For the text-containing cell, return its midpoint in [x, y] coordinate format. 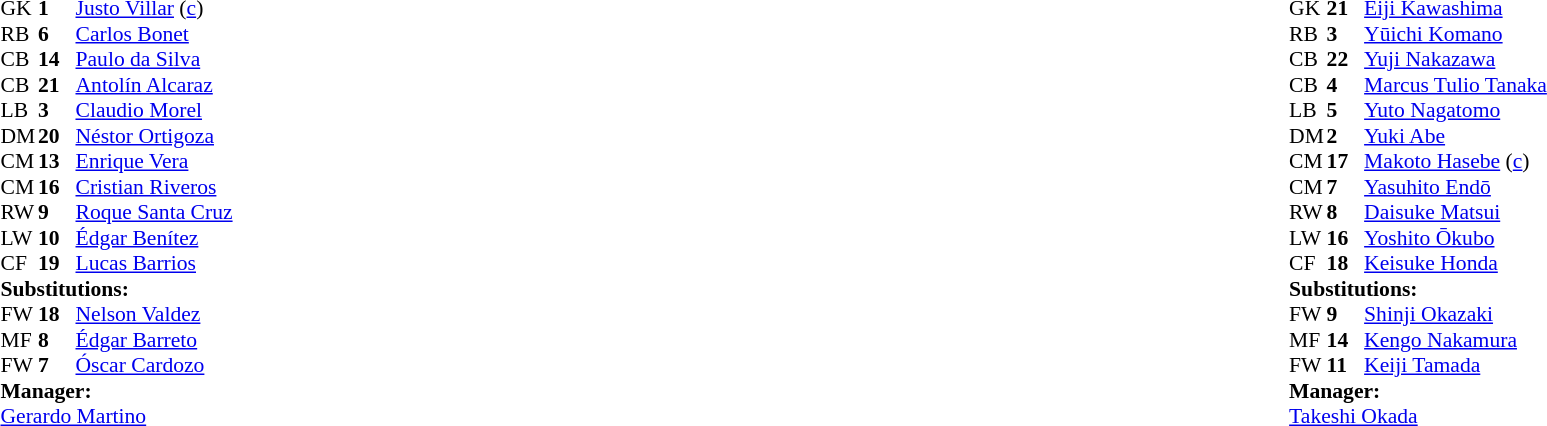
Nelson Valdez [154, 315]
Óscar Cardozo [154, 365]
Yūichi Komano [1456, 34]
Marcus Tulio Tanaka [1456, 85]
Carlos Bonet [154, 34]
Roque Santa Cruz [154, 213]
2 [1346, 136]
Keiji Tamada [1456, 365]
22 [1346, 59]
Enrique Vera [154, 161]
Antolín Alcaraz [154, 85]
20 [57, 136]
19 [57, 263]
Daisuke Matsui [1456, 213]
Shinji Okazaki [1456, 315]
Yasuhito Endō [1456, 187]
6 [57, 34]
10 [57, 238]
Cristian Riveros [154, 187]
Keisuke Honda [1456, 263]
Yuto Nagatomo [1456, 111]
Makoto Hasebe (c) [1456, 161]
13 [57, 161]
21 [57, 85]
Édgar Benítez [154, 238]
11 [1346, 365]
Paulo da Silva [154, 59]
4 [1346, 85]
Yuji Nakazawa [1456, 59]
Kengo Nakamura [1456, 340]
Yoshito Ōkubo [1456, 238]
Claudio Morel [154, 111]
17 [1346, 161]
Néstor Ortigoza [154, 136]
Édgar Barreto [154, 340]
Lucas Barrios [154, 263]
Yuki Abe [1456, 136]
5 [1346, 111]
